From the cell containing the given text, extract its center point as (X, Y) coordinate. 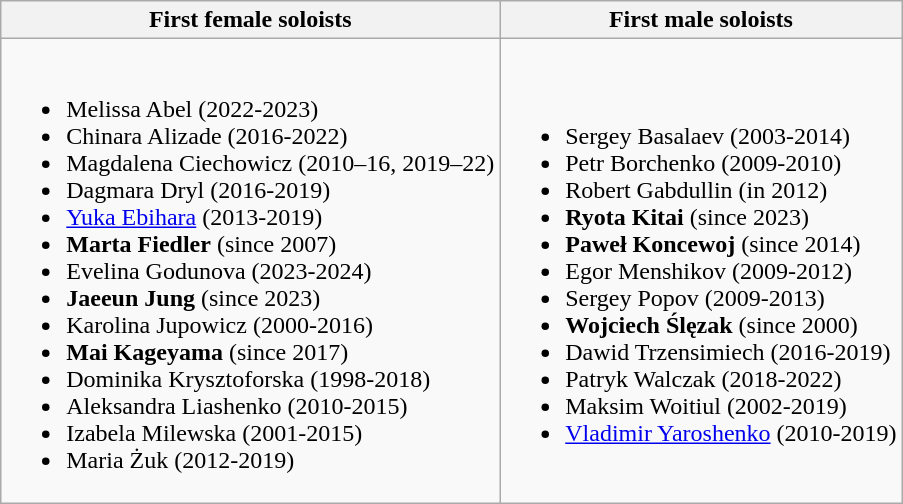
First male soloists (701, 20)
First female soloists (250, 20)
